Search for the cell housing the specified text and yield its [x, y] center coordinate. 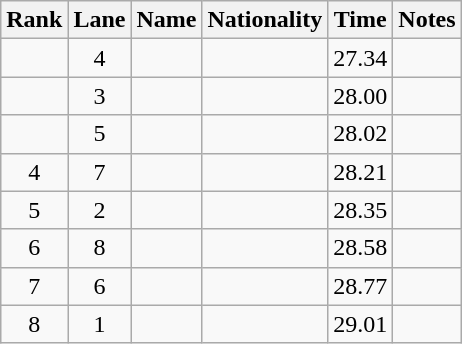
Lane [100, 20]
28.58 [360, 248]
28.21 [360, 172]
27.34 [360, 58]
28.02 [360, 134]
Name [166, 20]
1 [100, 324]
28.00 [360, 96]
28.35 [360, 210]
Time [360, 20]
28.77 [360, 286]
2 [100, 210]
Notes [427, 20]
Rank [34, 20]
29.01 [360, 324]
Nationality [265, 20]
3 [100, 96]
